Output the [x, y] coordinate of the center of the cell containing the given text.  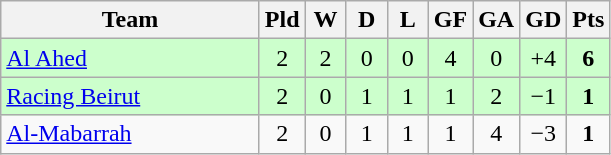
Team [130, 20]
6 [588, 58]
W [326, 20]
+4 [544, 58]
D [366, 20]
Pld [282, 20]
L [408, 20]
Al-Mabarrah [130, 134]
−3 [544, 134]
Pts [588, 20]
GD [544, 20]
GF [450, 20]
Racing Beirut [130, 96]
Al Ahed [130, 58]
GA [496, 20]
−1 [544, 96]
